Scan for the cell matching the given text and deliver its [x, y] coordinate at center. 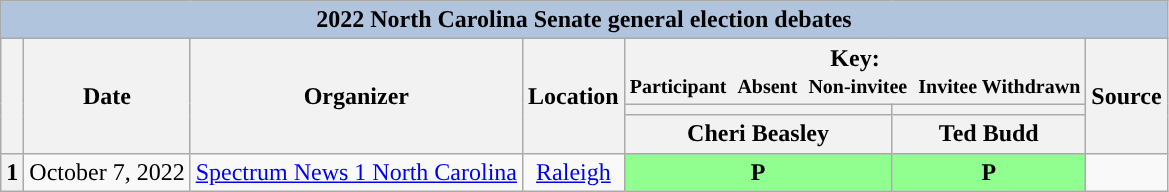
Source [1126, 96]
Cheri Beasley [758, 134]
2022 North Carolina Senate general election debates [584, 20]
Raleigh [574, 172]
Key: Participant Absent Non-invitee Invitee Withdrawn [855, 72]
Organizer [356, 96]
Date [107, 96]
1 [12, 172]
Ted Budd [989, 134]
Spectrum News 1 North Carolina [356, 172]
October 7, 2022 [107, 172]
Location [574, 96]
